Detect which cell encompasses the target text, then output its (x, y) center coordinate. 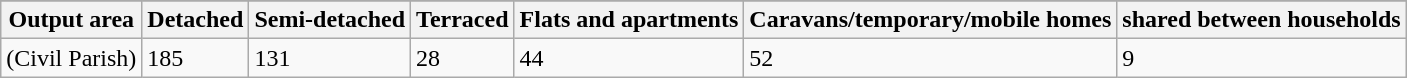
(Civil Parish) (72, 58)
Detached (196, 20)
185 (196, 58)
9 (1262, 58)
Caravans/temporary/mobile homes (930, 20)
Output area (72, 20)
44 (629, 58)
131 (330, 58)
52 (930, 58)
Semi-detached (330, 20)
28 (462, 58)
shared between households (1262, 20)
Terraced (462, 20)
Flats and apartments (629, 20)
